Return the [x, y] coordinate for the center point of the cell that contains the specified text.  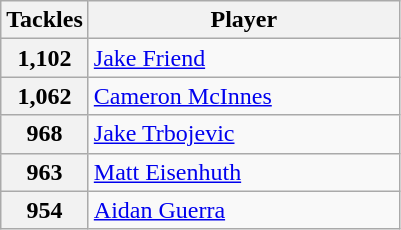
Jake Friend [244, 58]
1,062 [45, 96]
Jake Trbojevic [244, 134]
1,102 [45, 58]
963 [45, 172]
Matt Eisenhuth [244, 172]
968 [45, 134]
Aidan Guerra [244, 210]
Tackles [45, 20]
Cameron McInnes [244, 96]
Player [244, 20]
954 [45, 210]
